Locate the cell with the specified text and output its (x, y) center coordinate. 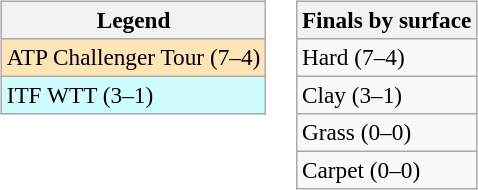
Legend (133, 20)
ITF WTT (3–1) (133, 95)
ATP Challenger Tour (7–4) (133, 57)
Clay (3–1) (387, 95)
Hard (7–4) (387, 57)
Finals by surface (387, 20)
Grass (0–0) (387, 133)
Carpet (0–0) (387, 171)
